For the text-containing cell, return its midpoint in (X, Y) coordinate format. 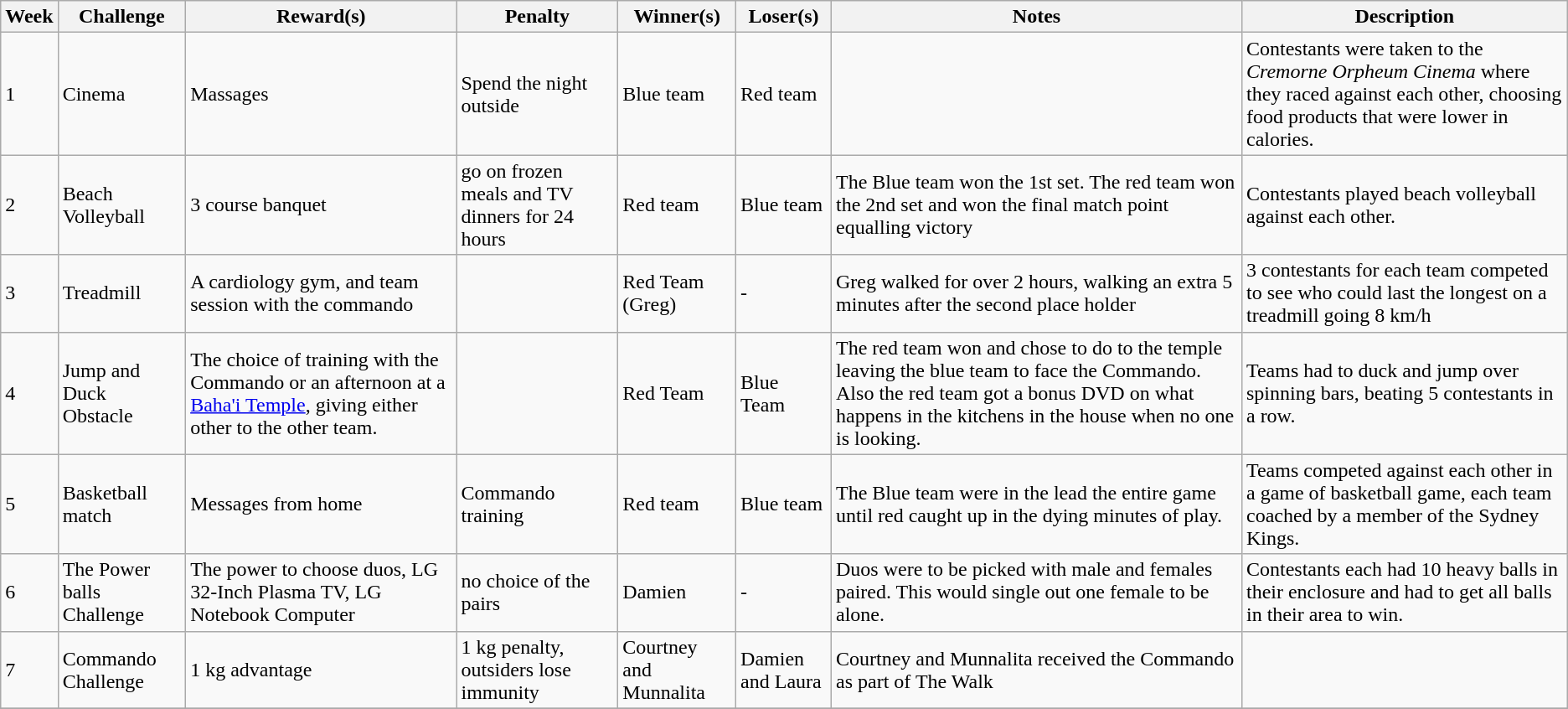
Notes (1037, 17)
Contestants played beach volleyball against each other. (1404, 204)
Commando training (538, 505)
2 (29, 204)
The Power balls Challenge (121, 593)
The Blue team won the 1st set. The red team won the 2nd set and won the final match point equalling victory (1037, 204)
no choice of the pairs (538, 593)
Beach Volleyball (121, 204)
3 contestants for each team competed to see who could last the longest on a treadmill going 8 km/h (1404, 293)
Teams competed against each other in a game of basketball game, each team coached by a member of the Sydney Kings. (1404, 505)
1 kg penalty, outsiders lose immunity (538, 670)
Cinema (121, 94)
Week (29, 17)
Contestants each had 10 heavy balls in their enclosure and had to get all balls in their area to win. (1404, 593)
The Blue team were in the lead the entire game until red caught up in the dying minutes of play. (1037, 505)
6 (29, 593)
7 (29, 670)
go on frozen meals and TV dinners for 24 hours (538, 204)
Spend the night outside (538, 94)
Commando Challenge (121, 670)
Damien and Laura (784, 670)
Contestants were taken to the Cremorne Orpheum Cinema where they raced against each other, choosing food products that were lower in calories. (1404, 94)
Messages from home (322, 505)
1 (29, 94)
Penalty (538, 17)
Courtney and Munnalita (677, 670)
The power to choose duos, LG 32-Inch Plasma TV, LG Notebook Computer (322, 593)
Treadmill (121, 293)
Greg walked for over 2 hours, walking an extra 5 minutes after the second place holder (1037, 293)
Challenge (121, 17)
The choice of training with the Commando or an afternoon at a Baha'i Temple, giving either other to the other team. (322, 393)
Jump and Duck Obstacle (121, 393)
A cardiology gym, and team session with the commando (322, 293)
Teams had to duck and jump over spinning bars, beating 5 contestants in a row. (1404, 393)
Description (1404, 17)
Reward(s) (322, 17)
3 course banquet (322, 204)
Massages (322, 94)
5 (29, 505)
3 (29, 293)
Red Team (Greg) (677, 293)
Courtney and Munnalita received the Commando as part of The Walk (1037, 670)
Basketball match (121, 505)
Winner(s) (677, 17)
Duos were to be picked with male and females paired. This would single out one female to be alone. (1037, 593)
Loser(s) (784, 17)
Blue Team (784, 393)
4 (29, 393)
1 kg advantage (322, 670)
Red Team (677, 393)
Damien (677, 593)
